Extract the (X, Y) coordinate from the center of the cell holding the provided text.  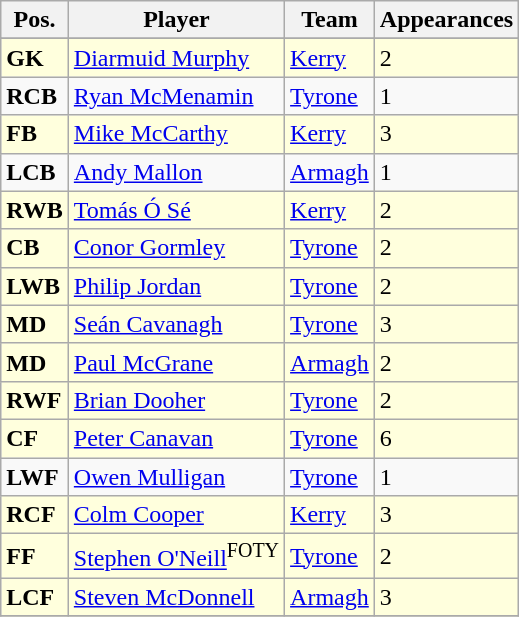
LWF (35, 477)
Diarmuid Murphy (176, 58)
Conor Gormley (176, 248)
Team (330, 20)
RCB (35, 96)
CB (35, 248)
LWB (35, 286)
RWF (35, 400)
Brian Dooher (176, 400)
Owen Mulligan (176, 477)
FF (35, 556)
Stephen O'NeillFOTY (176, 556)
Peter Canavan (176, 438)
Steven McDonnell (176, 597)
Paul McGrane (176, 362)
Philip Jordan (176, 286)
Appearances (446, 20)
Tomás Ó Sé (176, 210)
LCB (35, 172)
Ryan McMenamin (176, 96)
Mike McCarthy (176, 134)
Pos. (35, 20)
Colm Cooper (176, 515)
Andy Mallon (176, 172)
FB (35, 134)
CF (35, 438)
Seán Cavanagh (176, 324)
6 (446, 438)
RWB (35, 210)
RCF (35, 515)
GK (35, 58)
Player (176, 20)
LCF (35, 597)
